Pinpoint the cell where the given text exists, returning its [x, y] midpoint coordinate. 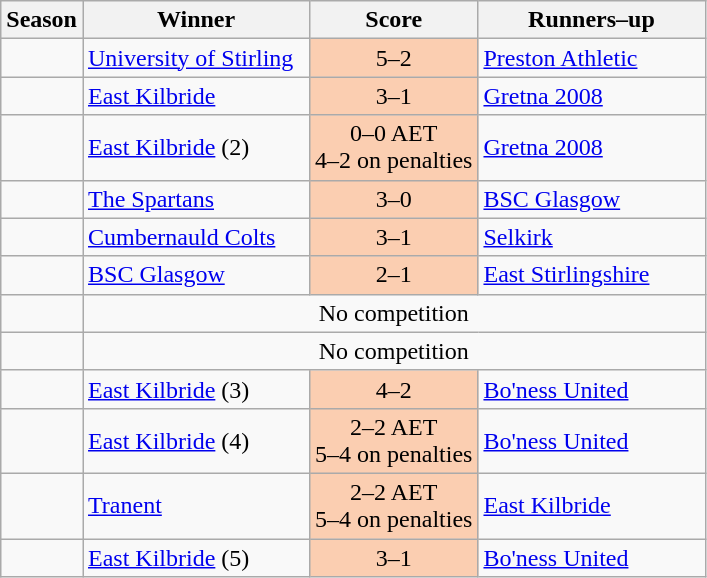
5–2 [394, 58]
Season [42, 20]
0–0 AET4–2 on penalties [394, 148]
The Spartans [196, 199]
East Kilbride (5) [196, 557]
East Stirlingshire [592, 275]
Tranent [196, 506]
Score [394, 20]
Preston Athletic [592, 58]
Winner [196, 20]
University of Stirling [196, 58]
Selkirk [592, 237]
Runners–up [592, 20]
2–1 [394, 275]
Cumbernauld Colts [196, 237]
4–2 [394, 389]
3–0 [394, 199]
East Kilbride (4) [196, 440]
East Kilbride (2) [196, 148]
East Kilbride (3) [196, 389]
